Return the (X, Y) coordinate for the center point of the cell that contains the specified text.  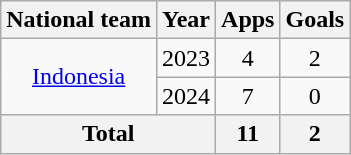
Apps (248, 20)
4 (248, 58)
Indonesia (79, 77)
Goals (315, 20)
Total (108, 134)
2024 (186, 96)
Year (186, 20)
2023 (186, 58)
National team (79, 20)
11 (248, 134)
7 (248, 96)
0 (315, 96)
